Scan for the cell matching the given text and deliver its (x, y) coordinate at center. 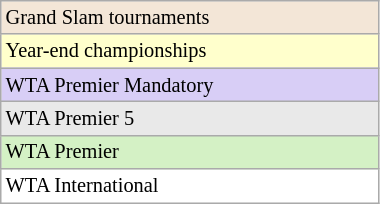
WTA Premier Mandatory (190, 85)
Year-end championships (190, 51)
Grand Slam tournaments (190, 17)
WTA Premier 5 (190, 118)
WTA International (190, 186)
WTA Premier (190, 152)
